Extract the (X, Y) coordinate from the center of the cell holding the provided text.  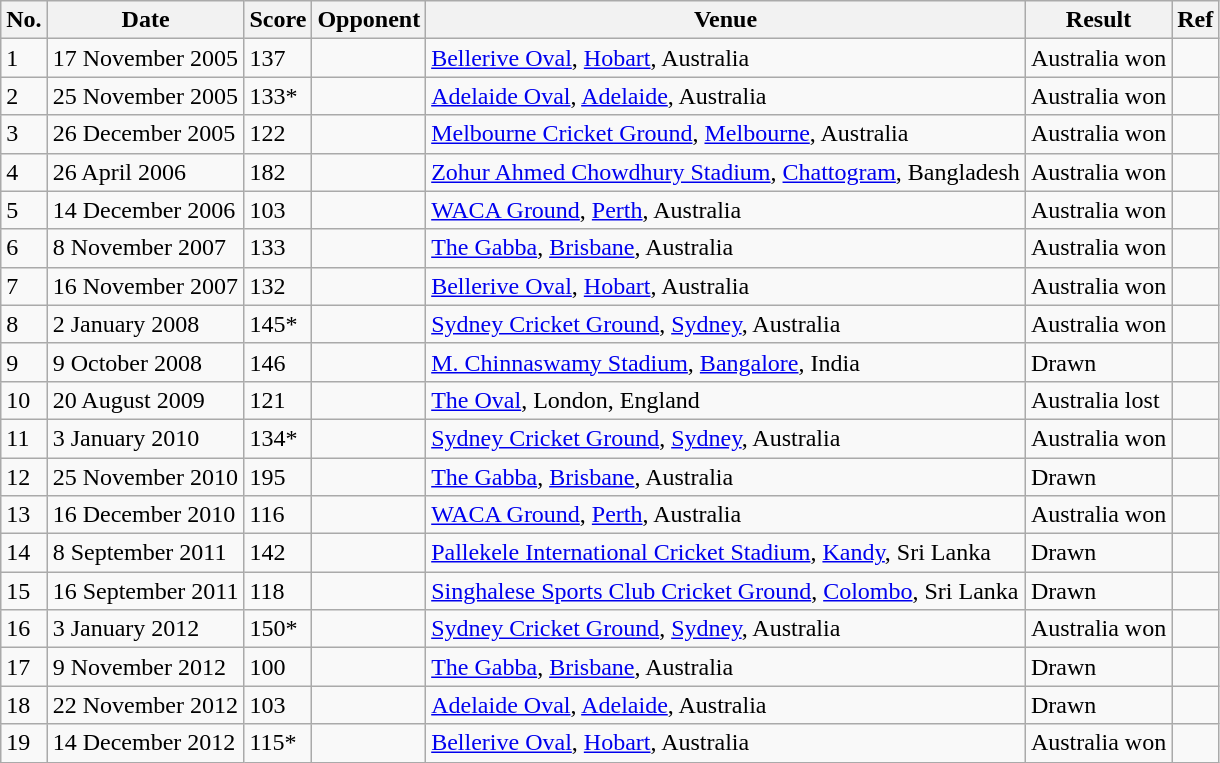
116 (278, 515)
195 (278, 477)
11 (24, 438)
Opponent (369, 20)
18 (24, 705)
16 December 2010 (146, 515)
15 (24, 591)
14 December 2006 (146, 210)
16 November 2007 (146, 286)
16 September 2011 (146, 591)
25 November 2005 (146, 96)
No. (24, 20)
145* (278, 324)
3 January 2010 (146, 438)
13 (24, 515)
9 November 2012 (146, 667)
146 (278, 362)
Pallekele International Cricket Stadium, Kandy, Sri Lanka (726, 553)
14 (24, 553)
3 January 2012 (146, 629)
8 September 2011 (146, 553)
118 (278, 591)
182 (278, 172)
The Oval, London, England (726, 400)
Australia lost (1098, 400)
26 April 2006 (146, 172)
Singhalese Sports Club Cricket Ground, Colombo, Sri Lanka (726, 591)
20 August 2009 (146, 400)
9 October 2008 (146, 362)
22 November 2012 (146, 705)
9 (24, 362)
137 (278, 58)
134* (278, 438)
3 (24, 134)
6 (24, 248)
17 November 2005 (146, 58)
8 (24, 324)
Ref (1196, 20)
26 December 2005 (146, 134)
10 (24, 400)
Melbourne Cricket Ground, Melbourne, Australia (726, 134)
Venue (726, 20)
121 (278, 400)
12 (24, 477)
133* (278, 96)
Score (278, 20)
1 (24, 58)
25 November 2010 (146, 477)
8 November 2007 (146, 248)
5 (24, 210)
132 (278, 286)
Date (146, 20)
19 (24, 743)
14 December 2012 (146, 743)
16 (24, 629)
M. Chinnaswamy Stadium, Bangalore, India (726, 362)
150* (278, 629)
122 (278, 134)
Zohur Ahmed Chowdhury Stadium, Chattogram, Bangladesh (726, 172)
133 (278, 248)
Result (1098, 20)
115* (278, 743)
2 January 2008 (146, 324)
4 (24, 172)
100 (278, 667)
142 (278, 553)
2 (24, 96)
17 (24, 667)
7 (24, 286)
